Identify which cell holds the provided text, then report its [X, Y] central coordinate. 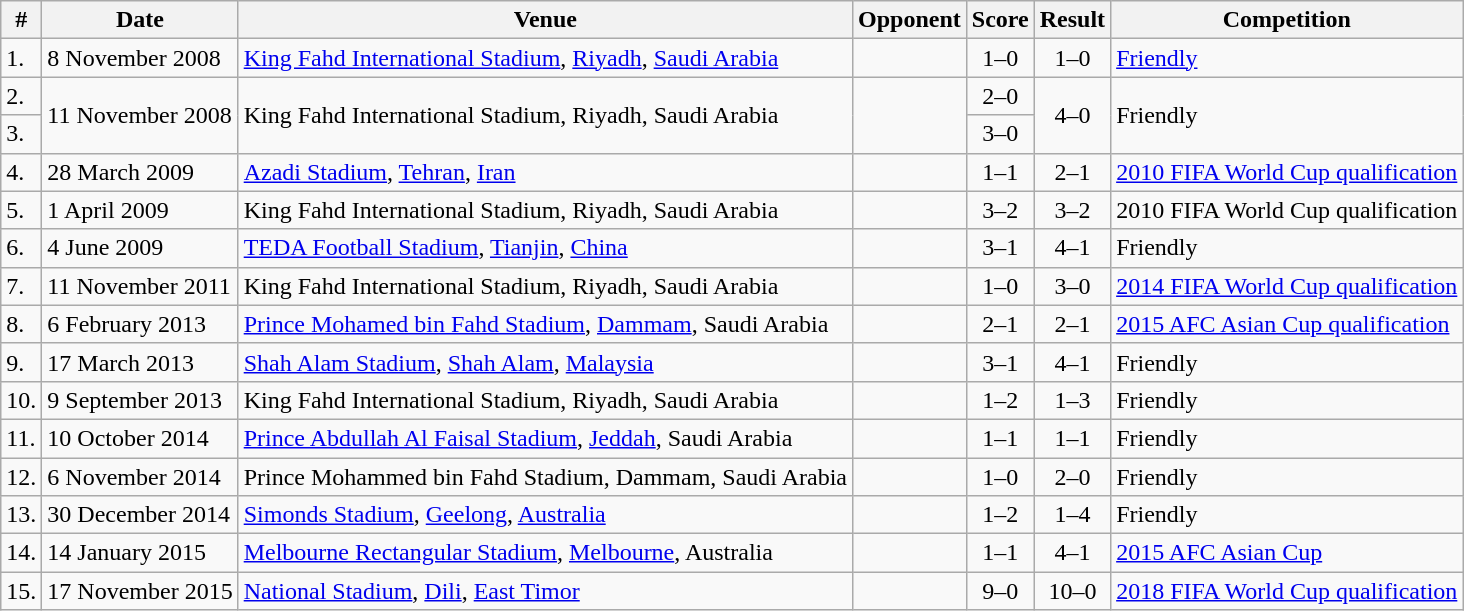
Score [1000, 20]
1 April 2009 [140, 210]
4–0 [1072, 115]
10 October 2014 [140, 438]
11. [22, 438]
28 March 2009 [140, 172]
2014 FIFA World Cup qualification [1287, 286]
Shah Alam Stadium, Shah Alam, Malaysia [545, 362]
6 February 2013 [140, 324]
Venue [545, 20]
Simonds Stadium, Geelong, Australia [545, 515]
11 November 2011 [140, 286]
2015 AFC Asian Cup [1287, 553]
13. [22, 515]
17 November 2015 [140, 591]
30 December 2014 [140, 515]
15. [22, 591]
2018 FIFA World Cup qualification [1287, 591]
5. [22, 210]
7. [22, 286]
Date [140, 20]
11 November 2008 [140, 115]
17 March 2013 [140, 362]
10–0 [1072, 591]
2015 AFC Asian Cup qualification [1287, 324]
14 January 2015 [140, 553]
Competition [1287, 20]
Result [1072, 20]
National Stadium, Dili, East Timor [545, 591]
4. [22, 172]
Prince Abdullah Al Faisal Stadium, Jeddah, Saudi Arabia [545, 438]
1–4 [1072, 515]
14. [22, 553]
4 June 2009 [140, 248]
# [22, 20]
TEDA Football Stadium, Tianjin, China [545, 248]
Prince Mohammed bin Fahd Stadium, Dammam, Saudi Arabia [545, 477]
9–0 [1000, 591]
Azadi Stadium, Tehran, Iran [545, 172]
1. [22, 58]
1–3 [1072, 400]
3. [22, 134]
12. [22, 477]
6. [22, 248]
Melbourne Rectangular Stadium, Melbourne, Australia [545, 553]
Prince Mohamed bin Fahd Stadium, Dammam, Saudi Arabia [545, 324]
8. [22, 324]
9. [22, 362]
Opponent [909, 20]
9 September 2013 [140, 400]
2. [22, 96]
10. [22, 400]
8 November 2008 [140, 58]
6 November 2014 [140, 477]
